Locate the cell with the specified text and output its [x, y] center coordinate. 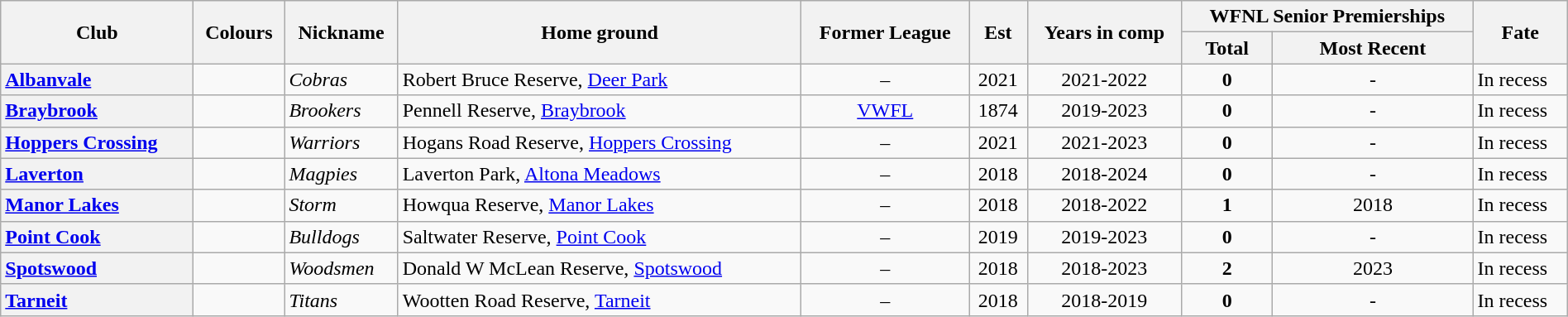
2021-2022 [1105, 79]
2018-2024 [1105, 174]
Hoppers Crossing [98, 142]
Woodsmen [341, 268]
Pennell Reserve, Braybrook [600, 111]
2018-2022 [1105, 205]
2018-2019 [1105, 300]
2019 [998, 237]
Storm [341, 205]
Nickname [341, 32]
Colours [239, 32]
Cobras [341, 79]
2023 [1373, 268]
Manor Lakes [98, 205]
Bulldogs [341, 237]
2018-2023 [1105, 268]
Robert Bruce Reserve, Deer Park [600, 79]
1 [1227, 205]
Spotswood [98, 268]
Point Cook [98, 237]
Former League [885, 32]
Total [1227, 48]
Titans [341, 300]
Brookers [341, 111]
Wootten Road Reserve, Tarneit [600, 300]
Warriors [341, 142]
Donald W McLean Reserve, Spotswood [600, 268]
Saltwater Reserve, Point Cook [600, 237]
Laverton [98, 174]
Most Recent [1373, 48]
Home ground [600, 32]
2 [1227, 268]
Club [98, 32]
Braybrook [98, 111]
Tarneit [98, 300]
WFNL Senior Premierships [1327, 17]
1874 [998, 111]
Est [998, 32]
Years in comp [1105, 32]
Magpies [341, 174]
Howqua Reserve, Manor Lakes [600, 205]
2021-2023 [1105, 142]
VWFL [885, 111]
Hogans Road Reserve, Hoppers Crossing [600, 142]
Albanvale [98, 79]
Fate [1520, 32]
Laverton Park, Altona Meadows [600, 174]
